For the text-containing cell, return its midpoint in (x, y) coordinate format. 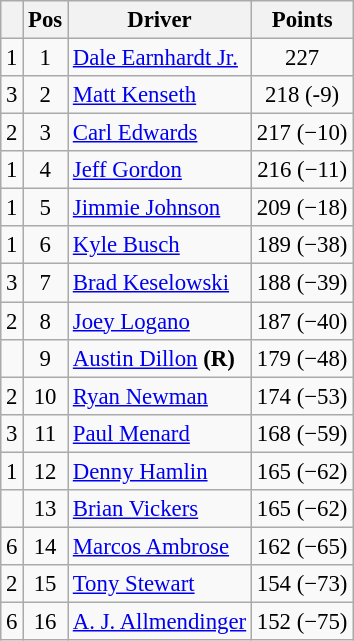
Austin Dillon (R) (160, 358)
174 (−53) (302, 396)
188 (−39) (302, 283)
Ryan Newman (160, 396)
15 (46, 584)
216 (−11) (302, 170)
Paul Menard (160, 433)
4 (46, 170)
209 (−18) (302, 208)
A. J. Allmendinger (160, 621)
Points (302, 20)
168 (−59) (302, 433)
154 (−73) (302, 584)
Pos (46, 20)
187 (−40) (302, 321)
Tony Stewart (160, 584)
Jimmie Johnson (160, 208)
Matt Kenseth (160, 95)
227 (302, 58)
12 (46, 471)
10 (46, 396)
Carl Edwards (160, 133)
179 (−48) (302, 358)
Jeff Gordon (160, 170)
13 (46, 509)
189 (−38) (302, 245)
152 (−75) (302, 621)
9 (46, 358)
Joey Logano (160, 321)
218 (-9) (302, 95)
Brad Keselowski (160, 283)
14 (46, 546)
7 (46, 283)
217 (−10) (302, 133)
16 (46, 621)
8 (46, 321)
Dale Earnhardt Jr. (160, 58)
162 (−65) (302, 546)
5 (46, 208)
Kyle Busch (160, 245)
Driver (160, 20)
Marcos Ambrose (160, 546)
Brian Vickers (160, 509)
11 (46, 433)
Denny Hamlin (160, 471)
